Identify which cell holds the provided text, then report its [X, Y] central coordinate. 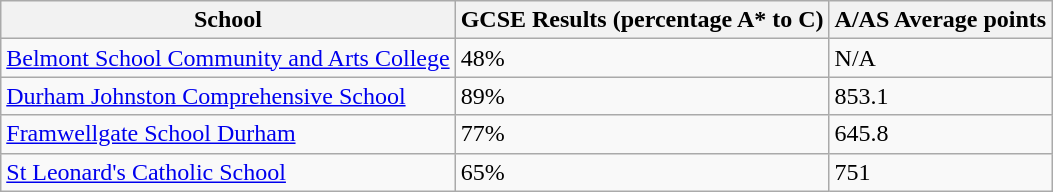
St Leonard's Catholic School [228, 172]
751 [940, 172]
A/AS Average points [940, 20]
N/A [940, 58]
89% [642, 96]
645.8 [940, 134]
GCSE Results (percentage A* to C) [642, 20]
77% [642, 134]
Durham Johnston Comprehensive School [228, 96]
65% [642, 172]
48% [642, 58]
853.1 [940, 96]
Framwellgate School Durham [228, 134]
Belmont School Community and Arts College [228, 58]
School [228, 20]
